Return (x, y) of the center of cell containing provided text 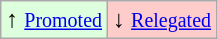
↑ Promoted (54, 20)
↓ Relegated (162, 20)
